Provide the [x, y] coordinate of the cell's center where the given text is located.  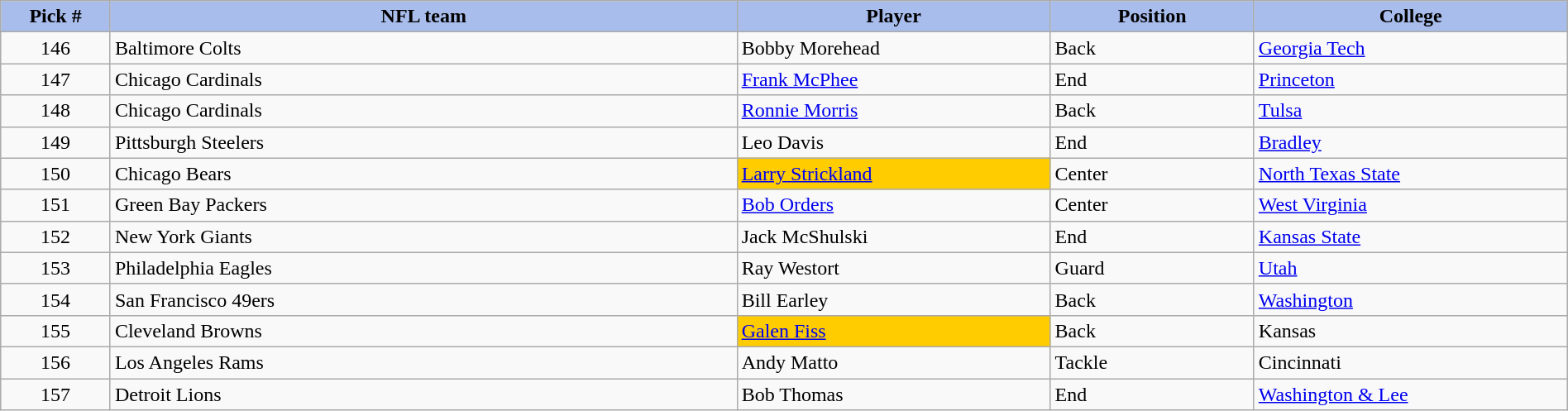
157 [56, 394]
Guard [1152, 268]
152 [56, 237]
Frank McPhee [893, 79]
Philadelphia Eagles [423, 268]
Bobby Morehead [893, 48]
College [1411, 17]
Pick # [56, 17]
Larry Strickland [893, 174]
Kansas State [1411, 237]
Baltimore Colts [423, 48]
Position [1152, 17]
Utah [1411, 268]
148 [56, 111]
Washington & Lee [1411, 394]
Chicago Bears [423, 174]
West Virginia [1411, 205]
Washington [1411, 299]
156 [56, 362]
Jack McShulski [893, 237]
154 [56, 299]
North Texas State [1411, 174]
NFL team [423, 17]
Los Angeles Rams [423, 362]
Leo Davis [893, 142]
Tackle [1152, 362]
Player [893, 17]
Tulsa [1411, 111]
155 [56, 331]
Ronnie Morris [893, 111]
149 [56, 142]
Galen Fiss [893, 331]
150 [56, 174]
Georgia Tech [1411, 48]
Cleveland Browns [423, 331]
Pittsburgh Steelers [423, 142]
Green Bay Packers [423, 205]
Ray Westort [893, 268]
153 [56, 268]
Kansas [1411, 331]
Bob Thomas [893, 394]
147 [56, 79]
146 [56, 48]
New York Giants [423, 237]
Cincinnati [1411, 362]
Bill Earley [893, 299]
Andy Matto [893, 362]
Detroit Lions [423, 394]
Bradley [1411, 142]
Bob Orders [893, 205]
151 [56, 205]
San Francisco 49ers [423, 299]
Princeton [1411, 79]
